Determine the (x, y) coordinate at the center of the cell enclosing the given text.  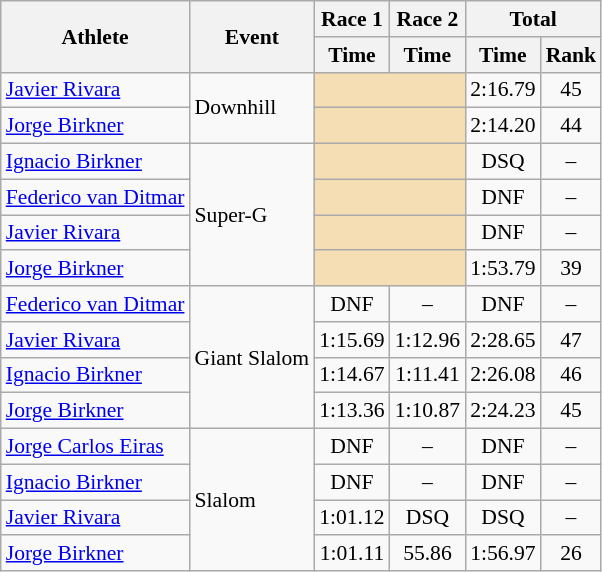
2:28.65 (502, 340)
1:01.11 (352, 554)
1:11.41 (428, 375)
1:15.69 (352, 340)
1:53.79 (502, 269)
Super-G (252, 215)
Event (252, 36)
2:26.08 (502, 375)
Downhill (252, 108)
26 (572, 554)
Rank (572, 55)
1:01.12 (352, 518)
47 (572, 340)
1:12.96 (428, 340)
44 (572, 126)
2:24.23 (502, 411)
1:13.36 (352, 411)
Slalom (252, 500)
2:16.79 (502, 90)
Total (533, 19)
Jorge Carlos Eiras (96, 447)
2:14.20 (502, 126)
Athlete (96, 36)
Giant Slalom (252, 357)
39 (572, 269)
1:14.67 (352, 375)
Race 2 (428, 19)
1:56.97 (502, 554)
46 (572, 375)
Race 1 (352, 19)
55.86 (428, 554)
1:10.87 (428, 411)
